Determine the [X, Y] coordinate at the center of the cell enclosing the given text.  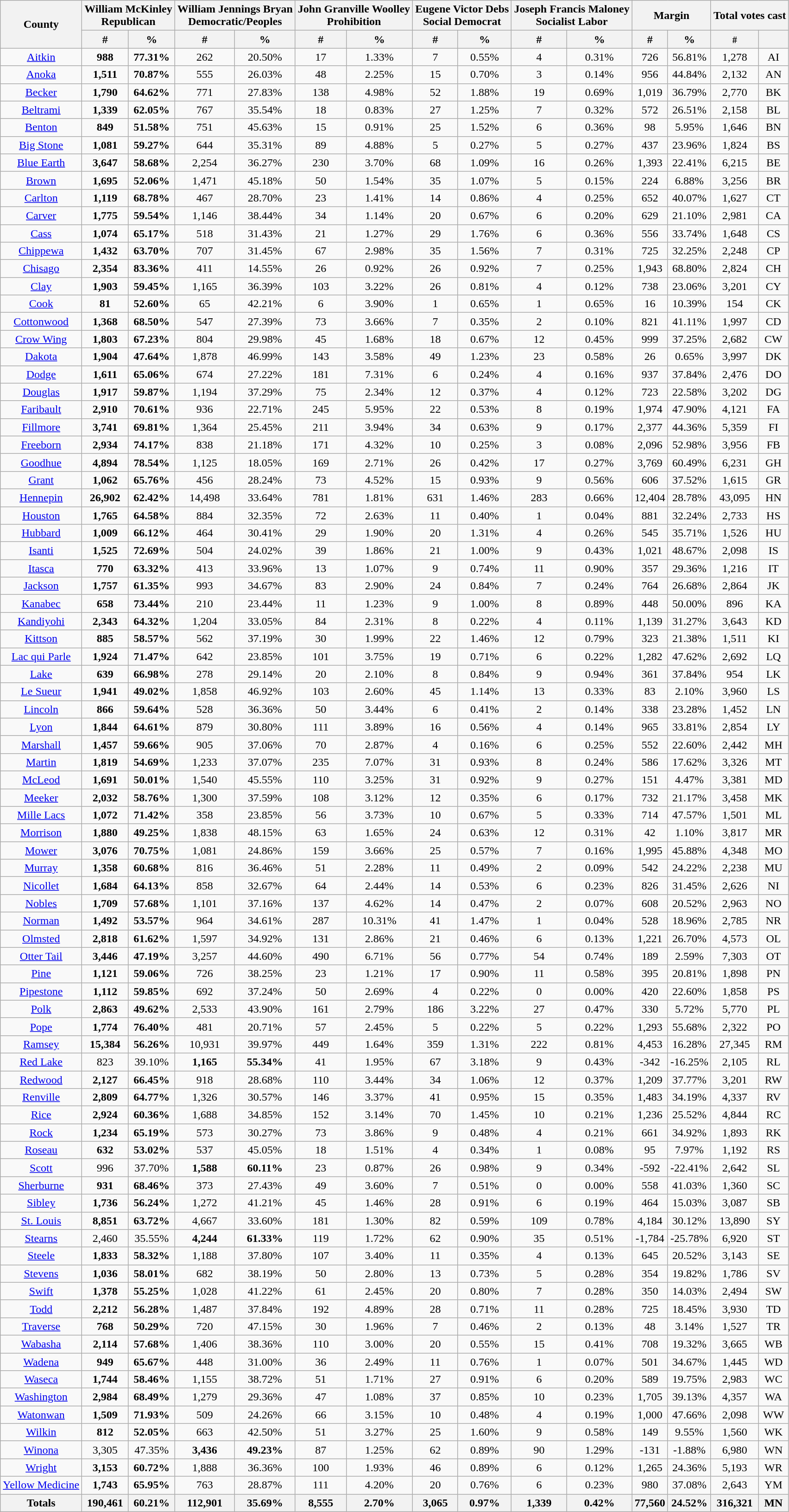
881 [650, 516]
1,279 [205, 1397]
53.57% [151, 921]
558 [650, 1185]
1,615 [735, 480]
1,487 [205, 1309]
586 [650, 762]
764 [650, 586]
49.25% [151, 833]
1,709 [105, 903]
37.19% [265, 639]
1,192 [735, 1150]
29.98% [265, 339]
Otter Tail [41, 956]
1,684 [105, 886]
2,981 [735, 215]
77,560 [650, 1503]
42 [650, 833]
Becker [41, 92]
60.21% [151, 1503]
53.02% [151, 1150]
879 [205, 727]
2,238 [735, 868]
547 [205, 321]
William Jennings BryanDemocratic/Peoples [235, 16]
0.32% [600, 110]
SE [774, 1256]
WR [774, 1468]
2.98% [379, 251]
CH [774, 269]
17.62% [689, 762]
22.58% [689, 392]
723 [650, 392]
3.00% [379, 1344]
3,065 [436, 1503]
720 [205, 1326]
6.88% [689, 180]
169 [321, 462]
1,483 [650, 1097]
159 [321, 850]
0.66% [600, 498]
AN [774, 75]
LK [774, 674]
WD [774, 1361]
555 [205, 75]
1.30% [379, 1221]
190,461 [105, 1503]
Fillmore [41, 427]
68.50% [151, 321]
1,888 [205, 1468]
2,354 [105, 269]
0.97% [485, 1503]
2,476 [735, 374]
3,381 [735, 780]
0.40% [485, 516]
Beltrami [41, 110]
645 [650, 1256]
1,471 [205, 180]
0.80% [485, 1291]
3,153 [105, 1468]
323 [650, 639]
61.62% [151, 939]
45.88% [689, 850]
10,931 [205, 1044]
MR [774, 833]
1,646 [735, 127]
1,121 [105, 974]
PS [774, 991]
Pipestone [41, 991]
3.60% [379, 1185]
1,588 [205, 1168]
23.28% [689, 709]
1,527 [735, 1326]
35.55% [151, 1238]
1,997 [735, 321]
1,917 [105, 392]
631 [436, 498]
24.86% [265, 850]
1.10% [689, 833]
4.88% [379, 145]
MK [774, 797]
101 [321, 656]
3.89% [379, 727]
10.31% [379, 921]
KA [774, 604]
60.72% [151, 1468]
64 [321, 886]
1,774 [105, 1027]
Wabasha [41, 1344]
Red Lake [41, 1062]
40.07% [689, 198]
1,833 [105, 1256]
1,112 [105, 991]
1,880 [105, 833]
1,072 [105, 815]
2.69% [379, 991]
3,305 [105, 1450]
Hennepin [41, 498]
73.44% [151, 604]
1,452 [735, 709]
1,234 [105, 1133]
CS [774, 233]
1.64% [379, 1044]
3,960 [735, 692]
821 [650, 321]
Roseau [41, 1150]
0.10% [600, 321]
732 [650, 797]
GR [774, 480]
52.98% [689, 445]
1.95% [379, 1062]
1,786 [735, 1273]
CY [774, 286]
4.47% [689, 780]
222 [539, 1044]
2.44% [379, 886]
70.75% [151, 850]
Redwood [41, 1080]
CD [774, 321]
714 [650, 815]
1.68% [379, 339]
2.71% [379, 462]
68.80% [689, 269]
22.41% [689, 163]
William McKinleyRepublican [129, 16]
373 [205, 1185]
682 [205, 1273]
1,525 [105, 551]
411 [205, 269]
71.47% [151, 656]
37.16% [265, 903]
56.26% [151, 1044]
64.32% [151, 621]
3,997 [735, 357]
1.52% [485, 127]
2,785 [735, 921]
738 [650, 286]
21.38% [689, 639]
66.12% [151, 533]
61.33% [265, 1238]
2,132 [735, 75]
245 [321, 409]
235 [321, 762]
501 [650, 1361]
Clay [41, 286]
2,105 [735, 1062]
1,627 [735, 198]
Wilkin [41, 1432]
330 [650, 1009]
23.44% [265, 604]
1,282 [650, 656]
27.39% [265, 321]
652 [650, 198]
1,995 [650, 850]
39.13% [689, 1397]
3,076 [105, 850]
3,647 [105, 163]
1.21% [379, 974]
1.86% [379, 551]
26.03% [265, 75]
Cottonwood [41, 321]
KD [774, 621]
1,216 [735, 568]
949 [105, 1361]
518 [205, 233]
CT [774, 198]
59.85% [151, 991]
67.23% [151, 339]
211 [321, 427]
29.14% [265, 674]
37.59% [265, 797]
1,221 [650, 939]
357 [650, 568]
804 [205, 339]
SB [774, 1203]
146 [321, 1097]
1.33% [379, 57]
661 [650, 1133]
0.86% [485, 198]
7.97% [689, 1150]
2.34% [379, 392]
IS [774, 551]
1.06% [485, 1080]
58.01% [151, 1273]
30.57% [265, 1097]
2.86% [379, 939]
54.69% [151, 762]
849 [105, 127]
DO [774, 374]
3,741 [105, 427]
2,642 [735, 1168]
20.71% [265, 1027]
Washington [41, 1397]
1,457 [105, 744]
1,688 [205, 1115]
37.70% [151, 1168]
36.79% [689, 92]
692 [205, 991]
Scott [41, 1168]
18.45% [689, 1309]
1,278 [735, 57]
1,125 [205, 462]
1,326 [205, 1097]
2.25% [379, 75]
37.80% [265, 1256]
556 [650, 233]
35.71% [689, 533]
37.25% [689, 339]
MD [774, 780]
1,233 [205, 762]
Dodge [41, 374]
33.96% [265, 568]
WB [774, 1344]
0.45% [600, 339]
65.95% [151, 1485]
32.35% [265, 516]
19.32% [689, 1344]
Crow Wing [41, 339]
37.06% [265, 744]
NR [774, 921]
50.00% [689, 604]
1,705 [650, 1397]
FA [774, 409]
1,501 [735, 815]
338 [650, 709]
1.60% [485, 1432]
931 [105, 1185]
2,032 [105, 797]
545 [650, 533]
-342 [650, 1062]
287 [321, 921]
RV [774, 1097]
51.58% [151, 127]
58.32% [151, 1256]
3.75% [379, 656]
151 [650, 780]
Brown [41, 180]
30.27% [265, 1133]
66 [321, 1415]
Sibley [41, 1203]
3.86% [379, 1133]
70.87% [151, 75]
64.13% [151, 886]
65.06% [151, 374]
62.05% [151, 110]
Anoka [41, 75]
1,803 [105, 339]
82 [436, 1221]
48.15% [265, 833]
MU [774, 868]
76.40% [151, 1027]
31.27% [689, 621]
988 [105, 57]
2,984 [105, 1397]
34.85% [265, 1115]
24.02% [265, 551]
0.49% [485, 868]
55.68% [689, 1027]
149 [650, 1432]
19.82% [689, 1273]
18.96% [689, 921]
52 [436, 92]
60.36% [151, 1115]
28.24% [265, 480]
63.70% [151, 251]
Big Stone [41, 145]
36 [321, 1361]
59.27% [151, 145]
63.72% [151, 1221]
47.90% [689, 409]
Stearns [41, 1238]
23.96% [689, 145]
573 [205, 1133]
52.06% [151, 180]
64.61% [151, 727]
1,406 [205, 1344]
2,533 [205, 1009]
866 [105, 709]
4,337 [735, 1097]
98 [650, 127]
35.31% [265, 145]
3.37% [379, 1097]
60.11% [265, 1168]
44.36% [689, 427]
4.32% [379, 445]
4,348 [735, 850]
1,364 [205, 427]
1,293 [650, 1027]
0.69% [600, 92]
1.93% [379, 1468]
3.27% [379, 1432]
SL [774, 1168]
2,824 [735, 269]
131 [321, 939]
1,019 [650, 92]
1,526 [735, 533]
771 [205, 92]
632 [105, 1150]
663 [205, 1432]
896 [735, 604]
Olmsted [41, 939]
TR [774, 1326]
2,096 [650, 445]
918 [205, 1080]
1,021 [650, 551]
1.81% [379, 498]
59.66% [151, 744]
1.45% [485, 1115]
0.79% [600, 639]
Rock [41, 1133]
46.99% [265, 357]
Lincoln [41, 709]
90 [539, 1450]
Martin [41, 762]
FB [774, 445]
708 [650, 1344]
4.89% [379, 1309]
608 [650, 903]
PN [774, 974]
MN [774, 1503]
72.69% [151, 551]
37.08% [689, 1485]
52.60% [151, 304]
36.27% [265, 163]
27.83% [265, 92]
64.58% [151, 516]
Grant [41, 480]
1.88% [485, 92]
3,956 [735, 445]
838 [205, 445]
763 [205, 1485]
0.09% [600, 868]
RM [774, 1044]
42.50% [265, 1432]
31.43% [265, 233]
-16.25% [689, 1062]
3.40% [379, 1256]
1,943 [650, 269]
0.73% [485, 1273]
48.67% [689, 551]
629 [650, 215]
60.49% [689, 462]
38.19% [265, 1273]
816 [205, 868]
45.05% [265, 1150]
33.81% [689, 727]
31.00% [265, 1361]
3,930 [735, 1309]
Meeker [41, 797]
66.45% [151, 1080]
1,844 [105, 727]
143 [321, 357]
KI [774, 639]
2,733 [735, 516]
13,890 [735, 1221]
21.18% [265, 445]
59.45% [151, 286]
56.81% [689, 57]
Yellow Medicine [41, 1485]
Aitkin [41, 57]
1,445 [735, 1361]
15.03% [689, 1203]
707 [205, 251]
283 [539, 498]
Mille Lacs [41, 815]
1,695 [105, 180]
LN [774, 709]
BE [774, 163]
0.70% [485, 75]
767 [205, 110]
Totals [41, 1503]
38.36% [265, 1344]
68.78% [151, 198]
1,904 [105, 357]
1,194 [205, 392]
TD [774, 1309]
359 [436, 1044]
2,158 [735, 110]
WN [774, 1450]
2,924 [105, 1115]
45.18% [265, 180]
RS [774, 1150]
RC [774, 1115]
1,838 [205, 833]
46.92% [265, 692]
7,303 [735, 956]
Wadena [41, 1361]
3,257 [205, 956]
70.61% [151, 409]
7.31% [379, 374]
100 [321, 1468]
LQ [774, 656]
956 [650, 75]
St. Louis [41, 1221]
CW [774, 339]
RK [774, 1133]
SY [774, 1221]
58.76% [151, 797]
119 [321, 1238]
NO [774, 903]
2,682 [735, 339]
2,254 [205, 163]
WW [774, 1415]
50.01% [151, 780]
1,272 [205, 1203]
28.68% [265, 1080]
481 [205, 1027]
47.62% [689, 656]
87 [321, 1450]
27.22% [265, 374]
-22.41% [689, 1168]
33.64% [265, 498]
68.46% [151, 1185]
2.31% [379, 621]
2.28% [379, 868]
2,963 [735, 903]
1.96% [379, 1326]
Marshall [41, 744]
3.90% [379, 304]
Renville [41, 1097]
42.21% [265, 304]
16.28% [689, 1044]
7.07% [379, 762]
1,775 [105, 215]
154 [735, 304]
20.50% [265, 57]
1,101 [205, 903]
37.77% [689, 1080]
SW [774, 1291]
28.70% [265, 198]
Traverse [41, 1326]
66.98% [151, 674]
2.90% [379, 586]
15,384 [105, 1044]
14.55% [265, 269]
6,980 [735, 1450]
186 [436, 1009]
Sherburne [41, 1185]
4,453 [650, 1044]
-1,784 [650, 1238]
3.15% [379, 1415]
1.41% [379, 198]
35.54% [265, 110]
58.46% [151, 1380]
449 [321, 1044]
490 [321, 956]
32.67% [265, 886]
1,924 [105, 656]
47.57% [689, 815]
2,934 [105, 445]
2,809 [105, 1097]
61 [321, 1291]
-1.88% [689, 1450]
Wright [41, 1468]
71.93% [151, 1415]
1,358 [105, 868]
39.97% [265, 1044]
NI [774, 886]
10.39% [689, 304]
768 [105, 1326]
Ramsey [41, 1044]
137 [321, 903]
0.87% [379, 1168]
41.03% [689, 1185]
8,555 [321, 1503]
1.90% [379, 533]
2,770 [735, 92]
Chippewa [41, 251]
4,121 [735, 409]
1,974 [650, 409]
350 [650, 1291]
4,573 [735, 939]
CA [774, 215]
642 [205, 656]
504 [205, 551]
3.58% [379, 357]
BR [774, 180]
0.57% [485, 850]
5,770 [735, 1009]
Carver [41, 215]
21.17% [689, 797]
2.60% [379, 692]
1.47% [485, 921]
65.67% [151, 1361]
22.71% [265, 409]
2,494 [735, 1291]
Joseph Francis MaloneySocialist Labor [572, 16]
3.18% [485, 1062]
49.02% [151, 692]
4,667 [205, 1221]
Morrison [41, 833]
55.25% [151, 1291]
4,844 [735, 1115]
74.17% [151, 445]
644 [205, 145]
50.29% [151, 1326]
2,460 [105, 1238]
826 [650, 886]
171 [321, 445]
812 [105, 1432]
420 [650, 991]
770 [105, 568]
2,864 [735, 586]
20.81% [689, 974]
Carlton [41, 198]
Watonwan [41, 1415]
Chisago [41, 269]
4,357 [735, 1397]
1,540 [205, 780]
2,377 [650, 427]
Waseca [41, 1380]
IT [774, 568]
21.10% [689, 215]
1,155 [205, 1380]
Goodhue [41, 462]
1,736 [105, 1203]
Pine [41, 974]
3,087 [735, 1203]
OL [774, 939]
5.72% [689, 1009]
884 [205, 516]
ML [774, 815]
1.09% [485, 163]
Cook [41, 304]
1.51% [379, 1150]
25.52% [689, 1115]
1,757 [105, 586]
69.81% [151, 427]
658 [105, 604]
37.24% [265, 991]
1,062 [105, 480]
1.99% [379, 639]
43.90% [265, 1009]
8,851 [105, 1221]
32.25% [689, 251]
30.12% [689, 1221]
1,819 [105, 762]
278 [205, 674]
14,498 [205, 498]
47.19% [151, 956]
95 [650, 1150]
Freeborn [41, 445]
0.98% [485, 1168]
54 [539, 956]
59.64% [151, 709]
1,765 [105, 516]
Norman [41, 921]
Eugene Victor DebsSocial Democrat [462, 16]
1,509 [105, 1415]
537 [205, 1150]
65 [205, 304]
Rice [41, 1115]
26.51% [689, 110]
45.55% [265, 780]
Faribault [41, 409]
2,854 [735, 727]
65.17% [151, 233]
Lac qui Parle [41, 656]
41.22% [265, 1291]
2.79% [379, 1009]
Margin [671, 16]
PL [774, 1009]
MT [774, 762]
24.26% [265, 1415]
Houston [41, 516]
Kanabec [41, 604]
28.87% [265, 1485]
112,901 [205, 1503]
35.69% [265, 1503]
2,322 [735, 1027]
59.87% [151, 392]
-592 [650, 1168]
3,458 [735, 797]
Mower [41, 850]
LS [774, 692]
MO [774, 850]
1.54% [379, 180]
BN [774, 127]
38.72% [265, 1380]
1.08% [379, 1397]
4.62% [379, 903]
6,920 [735, 1238]
WA [774, 1397]
30.80% [265, 727]
49.62% [151, 1009]
18.05% [265, 462]
639 [105, 674]
Douglas [41, 392]
Pope [41, 1027]
937 [650, 374]
55.34% [265, 1062]
Nicollet [41, 886]
1.65% [379, 833]
2,442 [735, 744]
107 [321, 1256]
64.77% [151, 1097]
6,215 [735, 163]
1,300 [205, 797]
1,941 [105, 692]
3,665 [735, 1344]
Kittson [41, 639]
4,184 [650, 1221]
1,009 [105, 533]
210 [205, 604]
56.28% [151, 1309]
1,028 [205, 1291]
HS [774, 516]
542 [650, 868]
47.35% [151, 1450]
County [41, 24]
3,202 [735, 392]
3.25% [379, 780]
57 [321, 1027]
DG [774, 392]
83.36% [151, 269]
3.70% [379, 163]
1,146 [205, 215]
26,902 [105, 498]
1,393 [650, 163]
3,143 [735, 1256]
OT [774, 956]
32.24% [689, 516]
2,818 [105, 939]
26.70% [689, 939]
2.70% [379, 1503]
823 [105, 1062]
JK [774, 586]
75 [321, 392]
964 [205, 921]
68.49% [151, 1397]
2.80% [379, 1273]
Jackson [41, 586]
1,560 [735, 1432]
HN [774, 498]
885 [105, 639]
3.73% [379, 815]
72 [321, 516]
Itasca [41, 568]
WK [774, 1432]
46 [436, 1468]
1,898 [735, 974]
59.54% [151, 215]
674 [205, 374]
Le Sueur [41, 692]
996 [105, 1168]
993 [205, 586]
606 [650, 480]
84 [321, 621]
77.31% [151, 57]
965 [650, 727]
RW [774, 1080]
41.11% [689, 321]
189 [650, 956]
2,983 [735, 1380]
Dakota [41, 357]
1.56% [485, 251]
36.46% [265, 868]
1,611 [105, 374]
1,119 [105, 198]
3,326 [735, 762]
5,359 [735, 427]
2.87% [379, 744]
49.23% [265, 1450]
Todd [41, 1309]
1,236 [650, 1115]
Isanti [41, 551]
33.74% [689, 233]
Polk [41, 1009]
361 [650, 674]
RL [774, 1062]
36.39% [265, 286]
1,492 [105, 921]
LY [774, 727]
1,188 [205, 1256]
1,036 [105, 1273]
Nobles [41, 903]
1,209 [650, 1080]
John Granville WoolleyProhibition [354, 16]
SV [774, 1273]
CP [774, 251]
3,256 [735, 180]
FI [774, 427]
3,817 [735, 833]
62.42% [151, 498]
358 [205, 815]
McLeod [41, 780]
71.42% [151, 815]
47 [321, 1397]
14.03% [689, 1291]
467 [205, 198]
Hubbard [41, 533]
1,744 [105, 1380]
0.15% [600, 180]
43,095 [735, 498]
1,824 [735, 145]
GH [774, 462]
Steele [41, 1256]
3,769 [650, 462]
28.78% [689, 498]
63.32% [151, 568]
Blue Earth [41, 163]
YM [774, 1485]
HU [774, 533]
BL [774, 110]
108 [321, 797]
39 [321, 551]
68 [436, 163]
30.41% [265, 533]
Stevens [41, 1273]
2,248 [735, 251]
PO [774, 1027]
1,903 [105, 286]
37.52% [689, 480]
64.62% [151, 92]
0.83% [379, 110]
3,436 [205, 1450]
24.36% [689, 1468]
9.55% [689, 1432]
65.76% [151, 480]
Murray [41, 868]
1,000 [650, 1415]
858 [205, 886]
1,790 [105, 92]
24.22% [689, 868]
1.27% [379, 233]
25.45% [265, 427]
1,368 [105, 321]
38.44% [265, 215]
0.59% [485, 1221]
37.29% [265, 392]
2,863 [105, 1009]
980 [650, 1485]
2,114 [105, 1344]
89 [321, 145]
4,894 [105, 462]
6,231 [735, 462]
-25.78% [689, 1238]
2.63% [379, 516]
954 [735, 674]
Cass [41, 233]
262 [205, 57]
44.60% [265, 956]
56.24% [151, 1203]
1,691 [105, 780]
230 [321, 163]
589 [650, 1380]
936 [205, 409]
2,212 [105, 1309]
33.60% [265, 1221]
47.66% [689, 1415]
0.95% [485, 1097]
12,404 [650, 498]
39.10% [151, 1062]
BS [774, 145]
509 [205, 1415]
26.68% [689, 586]
Kandiyohi [41, 621]
81 [105, 304]
34.19% [689, 1097]
Swift [41, 1291]
751 [205, 127]
AI [774, 57]
562 [205, 639]
316,321 [735, 1503]
19.75% [689, 1380]
456 [205, 480]
3,643 [735, 621]
999 [650, 339]
395 [650, 974]
4,244 [205, 1238]
Winona [41, 1450]
3.12% [379, 797]
152 [321, 1115]
3,446 [105, 956]
1,648 [735, 233]
413 [205, 568]
1.72% [379, 1238]
MH [774, 744]
47.15% [265, 1326]
354 [650, 1273]
905 [205, 744]
437 [650, 145]
52.05% [151, 1432]
61.35% [151, 586]
572 [650, 110]
CK [774, 304]
-131 [650, 1450]
Benton [41, 127]
65.19% [151, 1133]
1,878 [205, 357]
4.98% [379, 92]
0.77% [485, 956]
2,692 [735, 656]
BK [774, 92]
138 [321, 92]
1,265 [650, 1468]
2,910 [105, 409]
1,204 [205, 621]
161 [321, 1009]
38.25% [265, 974]
2,643 [735, 1485]
1,074 [105, 233]
DK [774, 357]
34.61% [265, 921]
224 [650, 180]
33.05% [265, 621]
23.06% [689, 286]
Lyon [41, 727]
63 [321, 833]
1.71% [379, 1380]
58.57% [151, 639]
ST [774, 1238]
Total votes cast [750, 16]
1,139 [650, 621]
1,743 [105, 1485]
27.43% [265, 1185]
0.11% [600, 621]
24.52% [689, 1503]
109 [539, 1221]
Lake [41, 674]
0.78% [600, 1221]
0.85% [485, 1397]
1.29% [600, 1450]
0.94% [600, 674]
58.68% [151, 163]
1.76% [485, 233]
2,626 [735, 886]
1,360 [735, 1185]
2.59% [689, 956]
4.52% [379, 480]
SC [774, 1185]
192 [321, 1309]
78.54% [151, 462]
2,127 [105, 1080]
WC [774, 1380]
552 [650, 744]
37 [436, 1397]
60.68% [151, 868]
1,597 [205, 939]
1,893 [735, 1133]
45.63% [265, 127]
37.07% [265, 762]
5,193 [735, 1468]
1,432 [105, 251]
6.71% [379, 956]
41.21% [265, 1203]
4.20% [379, 1485]
47.64% [151, 357]
1,378 [105, 1291]
44.84% [689, 75]
59.06% [151, 974]
3.94% [379, 427]
781 [321, 498]
2.49% [379, 1361]
27,345 [735, 1044]
2,343 [105, 621]
